Identify which cell holds the provided text, then report its [x, y] central coordinate. 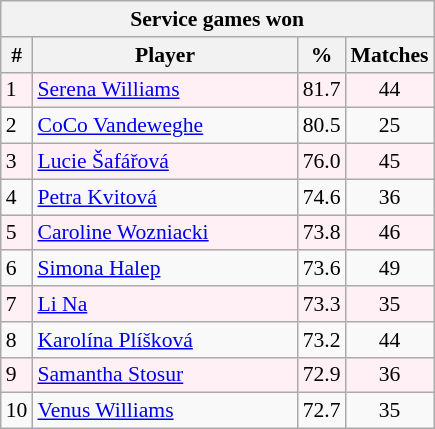
46 [389, 233]
Caroline Wozniacki [164, 233]
10 [17, 411]
73.8 [322, 233]
CoCo Vandeweghe [164, 126]
Li Na [164, 304]
49 [389, 269]
8 [17, 340]
7 [17, 304]
4 [17, 197]
Serena Williams [164, 90]
1 [17, 90]
25 [389, 126]
Lucie Šafářová [164, 162]
73.6 [322, 269]
Venus Williams [164, 411]
% [322, 55]
73.2 [322, 340]
Simona Halep [164, 269]
# [17, 55]
45 [389, 162]
73.3 [322, 304]
9 [17, 375]
72.9 [322, 375]
76.0 [322, 162]
Petra Kvitová [164, 197]
Matches [389, 55]
Service games won [218, 19]
2 [17, 126]
Karolína Plíšková [164, 340]
80.5 [322, 126]
81.7 [322, 90]
6 [17, 269]
Player [164, 55]
Samantha Stosur [164, 375]
3 [17, 162]
74.6 [322, 197]
72.7 [322, 411]
5 [17, 233]
